Return (x, y) of the center of cell containing provided text 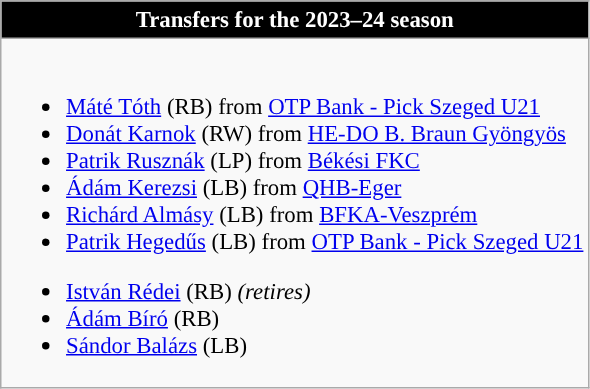
Transfers for the 2023–24 season (295, 20)
